For the text-containing cell, return its midpoint in [x, y] coordinate format. 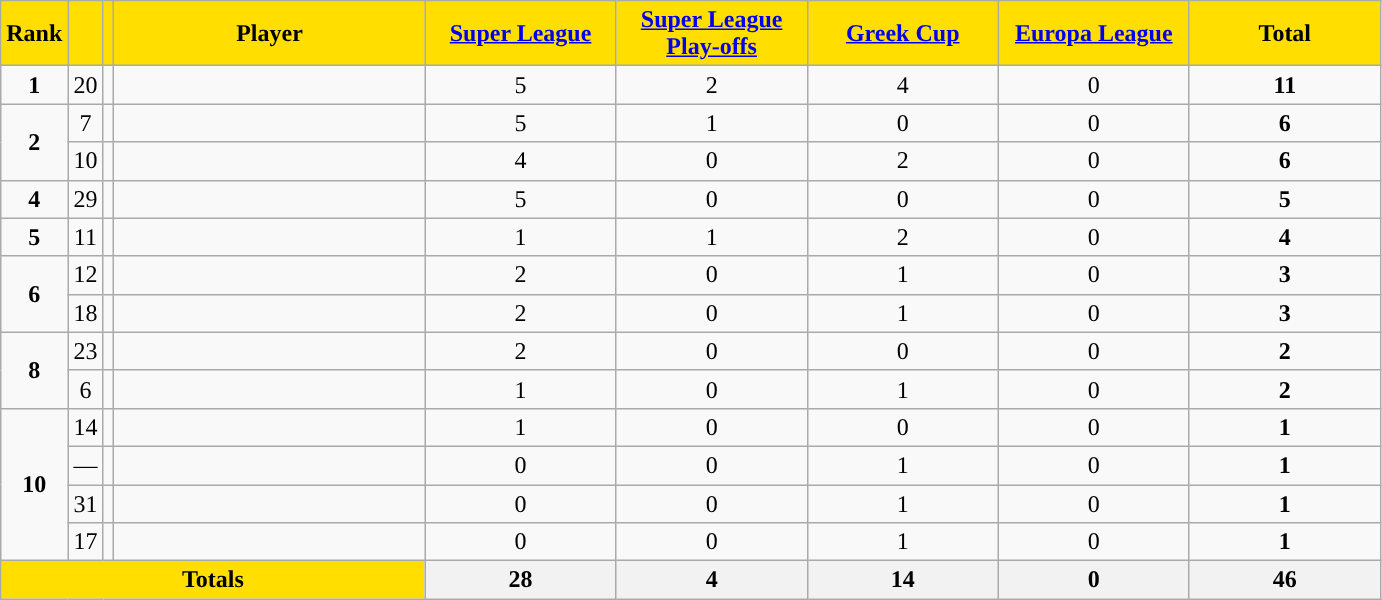
Player [270, 34]
Super League Play-offs [712, 34]
46 [1284, 580]
Greek Cup [902, 34]
— [86, 465]
23 [86, 351]
Total [1284, 34]
29 [86, 199]
17 [86, 542]
31 [86, 503]
20 [86, 85]
8 [34, 370]
28 [520, 580]
Rank [34, 34]
18 [86, 313]
7 [86, 123]
Totals [213, 580]
Super League [520, 34]
12 [86, 275]
Europa League [1094, 34]
